Pinpoint the cell where the given text exists, returning its [X, Y] midpoint coordinate. 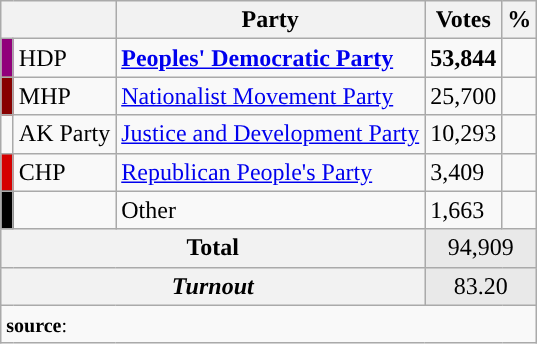
53,844 [464, 58]
Other [270, 210]
3,409 [464, 172]
Nationalist Movement Party [270, 96]
Party [270, 20]
25,700 [464, 96]
Turnout [213, 286]
AK Party [64, 134]
CHP [64, 172]
Votes [464, 20]
1,663 [464, 210]
Peoples' Democratic Party [270, 58]
94,909 [481, 248]
% [520, 20]
83.20 [481, 286]
HDP [64, 58]
Justice and Development Party [270, 134]
Republican People's Party [270, 172]
Total [213, 248]
10,293 [464, 134]
source: [269, 324]
MHP [64, 96]
